Find where the given text appears and provide that cell's center as (X, Y) coordinate. 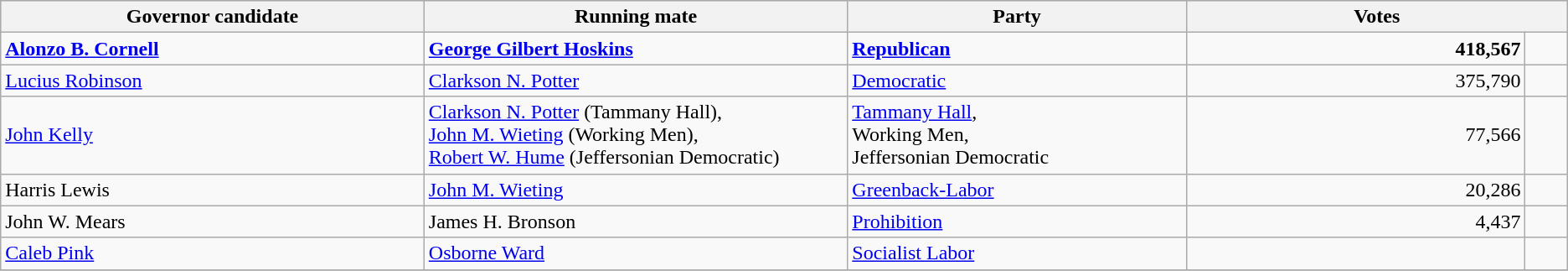
Caleb Pink (213, 253)
20,286 (1355, 190)
Running mate (636, 17)
Votes (1377, 17)
John M. Wieting (636, 190)
Tammany Hall, Working Men, Jeffersonian Democratic (1017, 135)
Republican (1017, 49)
77,566 (1355, 135)
John Kelly (213, 135)
Clarkson N. Potter (636, 81)
Greenback-Labor (1017, 190)
James H. Bronson (636, 221)
George Gilbert Hoskins (636, 49)
Clarkson N. Potter (Tammany Hall), John M. Wieting (Working Men), Robert W. Hume (Jeffersonian Democratic) (636, 135)
Democratic (1017, 81)
Osborne Ward (636, 253)
Governor candidate (213, 17)
Alonzo B. Cornell (213, 49)
4,437 (1355, 221)
418,567 (1355, 49)
Party (1017, 17)
Harris Lewis (213, 190)
Prohibition (1017, 221)
Socialist Labor (1017, 253)
Lucius Robinson (213, 81)
John W. Mears (213, 221)
375,790 (1355, 81)
